Find where the given text appears and provide that cell's center as (X, Y) coordinate. 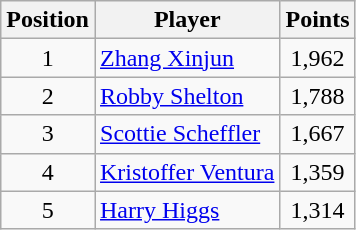
Zhang Xinjun (186, 58)
1 (48, 58)
1,314 (318, 210)
Scottie Scheffler (186, 134)
Kristoffer Ventura (186, 172)
4 (48, 172)
5 (48, 210)
Points (318, 20)
1,667 (318, 134)
Robby Shelton (186, 96)
2 (48, 96)
1,359 (318, 172)
Player (186, 20)
Position (48, 20)
1,962 (318, 58)
3 (48, 134)
Harry Higgs (186, 210)
1,788 (318, 96)
